Return [x, y] of the center of cell containing provided text 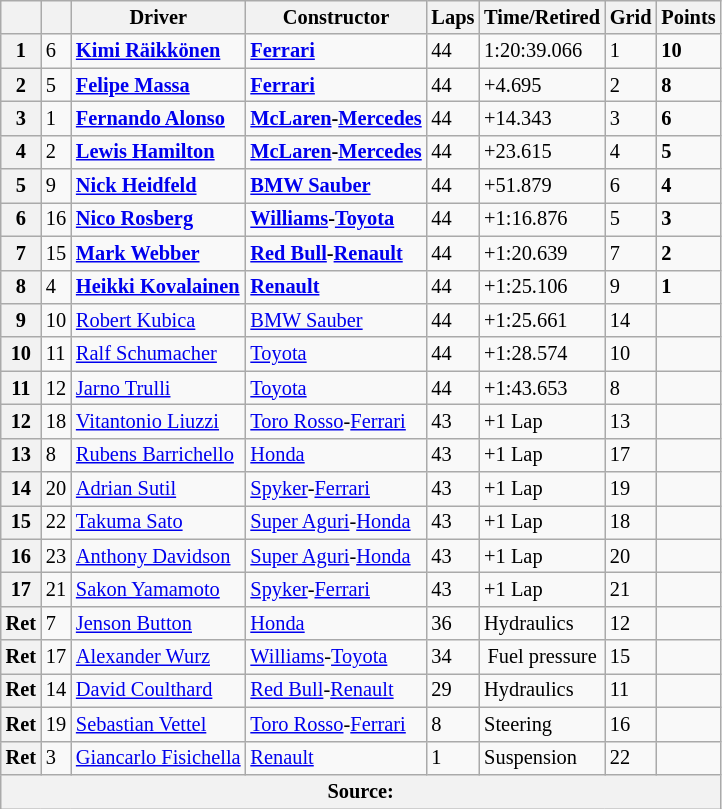
+1:28.574 [542, 354]
+23.615 [542, 152]
Driver [158, 17]
+1:20.639 [542, 253]
Sakon Yamamoto [158, 589]
Jarno Trulli [158, 388]
Felipe Massa [158, 85]
36 [454, 623]
+1:25.661 [542, 320]
Constructor [336, 17]
29 [454, 690]
Fernando Alonso [158, 118]
+51.879 [542, 186]
Anthony Davidson [158, 556]
Source: [361, 791]
Grid [631, 17]
Takuma Sato [158, 522]
Jenson Button [158, 623]
1:20:39.066 [542, 51]
Suspension [542, 758]
Mark Webber [158, 253]
Steering [542, 724]
Ralf Schumacher [158, 354]
+1:25.106 [542, 287]
23 [56, 556]
Fuel pressure [542, 657]
Heikki Kovalainen [158, 287]
Vitantonio Liuzzi [158, 421]
Nick Heidfeld [158, 186]
+14.343 [542, 118]
David Coulthard [158, 690]
+4.695 [542, 85]
34 [454, 657]
Nico Rosberg [158, 219]
Adrian Sutil [158, 489]
Robert Kubica [158, 320]
Giancarlo Fisichella [158, 758]
+1:43.653 [542, 388]
Laps [454, 17]
Lewis Hamilton [158, 152]
Kimi Räikkönen [158, 51]
Time/Retired [542, 17]
Rubens Barrichello [158, 455]
Sebastian Vettel [158, 724]
+1:16.876 [542, 219]
Points [688, 17]
Alexander Wurz [158, 657]
